Return the [X, Y] coordinate for the center point of the cell that contains the specified text.  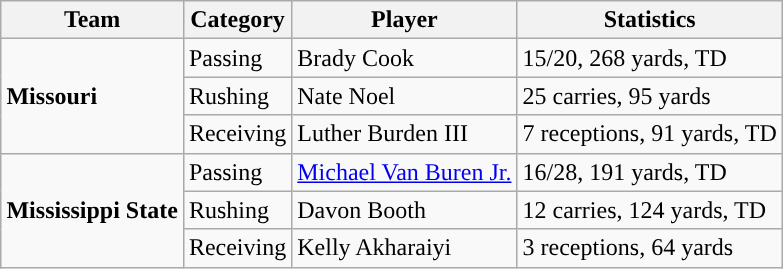
16/28, 191 yards, TD [650, 172]
7 receptions, 91 yards, TD [650, 134]
Michael Van Buren Jr. [404, 172]
Mississippi State [92, 210]
Davon Booth [404, 210]
25 carries, 95 yards [650, 96]
Luther Burden III [404, 134]
Statistics [650, 20]
Player [404, 20]
Nate Noel [404, 96]
Missouri [92, 96]
Team [92, 20]
3 receptions, 64 yards [650, 248]
Category [237, 20]
Brady Cook [404, 58]
15/20, 268 yards, TD [650, 58]
12 carries, 124 yards, TD [650, 210]
Kelly Akharaiyi [404, 248]
